Locate the cell with the specified text and output its [X, Y] center coordinate. 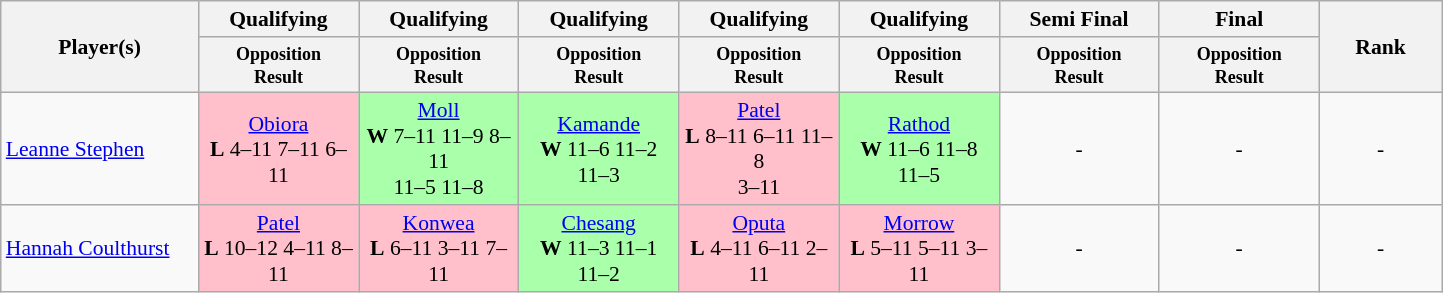
MorrowL 5–11 5–11 3–11 [919, 248]
RathodW 11–6 11–8 11–5 [919, 149]
MollW 7–11 11–9 8–1111–5 11–8 [438, 149]
ObioraL 4–11 7–11 6–11 [278, 149]
KonweaL 6–11 3–11 7–11 [438, 248]
PatelL 10–12 4–11 8–11 [278, 248]
Hannah Coulthurst [100, 248]
Semi Final [1079, 19]
OputaL 4–11 6–11 2–11 [759, 248]
Rank [1380, 47]
PatelL 8–11 6–11 11–83–11 [759, 149]
Player(s) [100, 47]
ChesangW 11–3 11–1 11–2 [599, 248]
Leanne Stephen [100, 149]
Final [1239, 19]
KamandeW 11–6 11–2 11–3 [599, 149]
